Detect which cell encompasses the target text, then output its [x, y] center coordinate. 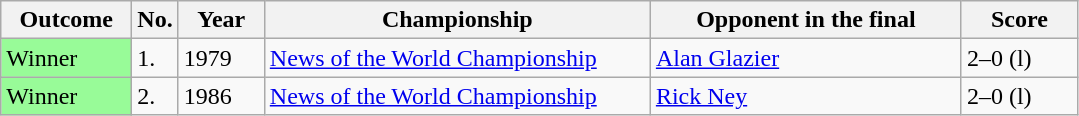
Opponent in the final [806, 20]
Year [221, 20]
1. [155, 58]
Alan Glazier [806, 58]
1986 [221, 96]
Outcome [66, 20]
Championship [457, 20]
Score [1019, 20]
Rick Ney [806, 96]
1979 [221, 58]
No. [155, 20]
2. [155, 96]
